Output the [x, y] coordinate of the center of the cell containing the given text.  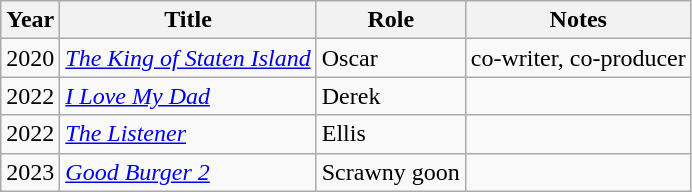
Notes [578, 20]
Scrawny goon [390, 172]
Good Burger 2 [188, 172]
Title [188, 20]
I Love My Dad [188, 96]
The King of Staten Island [188, 58]
Year [30, 20]
co-writer, co-producer [578, 58]
2023 [30, 172]
Role [390, 20]
Ellis [390, 134]
2020 [30, 58]
Derek [390, 96]
The Listener [188, 134]
Oscar [390, 58]
